Locate the cell with the specified text and output its (x, y) center coordinate. 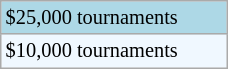
$10,000 tournaments (114, 51)
$25,000 tournaments (114, 17)
